Extract the [X, Y] coordinate from the center of the cell holding the provided text.  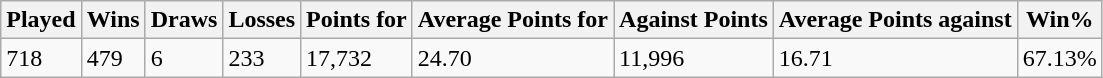
Average Points for [512, 20]
Average Points against [895, 20]
718 [41, 58]
479 [113, 58]
11,996 [694, 58]
Draws [184, 20]
233 [262, 58]
17,732 [357, 58]
Played [41, 20]
67.13% [1060, 58]
Points for [357, 20]
24.70 [512, 58]
6 [184, 58]
Win% [1060, 20]
16.71 [895, 58]
Against Points [694, 20]
Losses [262, 20]
Wins [113, 20]
